Find where the given text appears and provide that cell's center as (X, Y) coordinate. 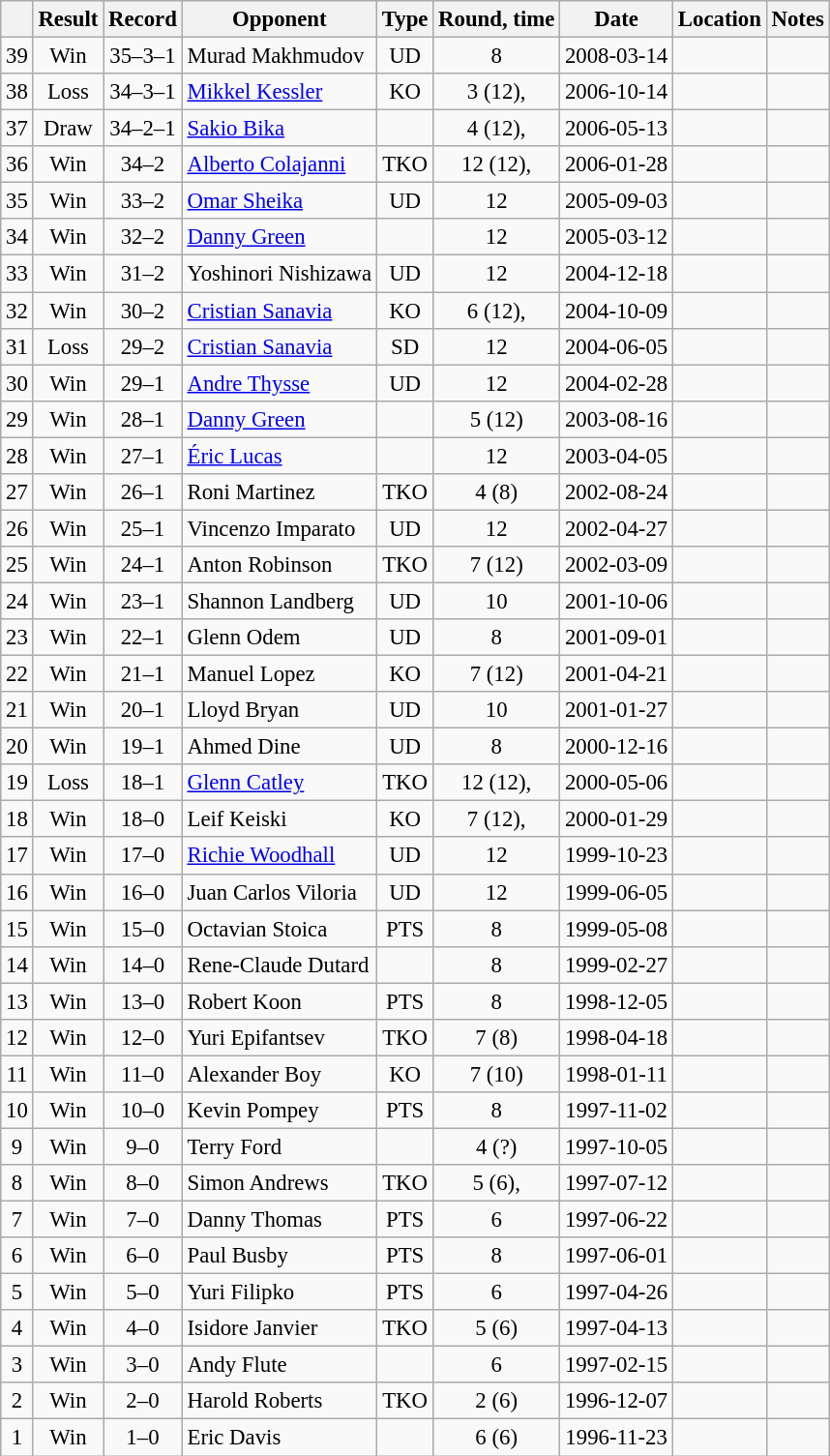
26 (17, 528)
8–0 (143, 1183)
SD (404, 346)
32 (17, 311)
17 (17, 856)
21–1 (143, 674)
1998-12-05 (617, 1001)
24 (17, 601)
5 (12) (497, 419)
4 (17, 1328)
Shannon Landberg (279, 601)
Octavian Stoica (279, 929)
2006-10-14 (617, 92)
32–2 (143, 237)
Sakio Bika (279, 129)
2 (17, 1402)
Robert Koon (279, 1001)
5–0 (143, 1293)
15 (17, 929)
Notes (797, 19)
1–0 (143, 1438)
Glenn Odem (279, 638)
2005-03-12 (617, 237)
1999-02-27 (617, 965)
7 (17, 1220)
Leif Keiski (279, 819)
2002-08-24 (617, 492)
28 (17, 456)
Murad Makhmudov (279, 56)
19–1 (143, 747)
Opponent (279, 19)
Location (720, 19)
34–3–1 (143, 92)
1998-01-11 (617, 1074)
Roni Martinez (279, 492)
33 (17, 274)
36 (17, 164)
34 (17, 237)
2002-04-27 (617, 528)
31 (17, 346)
25 (17, 565)
1997-04-13 (617, 1328)
20 (17, 747)
10–0 (143, 1111)
Draw (68, 129)
7 (10) (497, 1074)
5 (17, 1293)
Andy Flute (279, 1365)
11–0 (143, 1074)
Juan Carlos Viloria (279, 892)
6 (12), (497, 311)
Yuri Epifantsev (279, 1038)
14 (17, 965)
9 (17, 1146)
2004-12-18 (617, 274)
35 (17, 201)
Richie Woodhall (279, 856)
5 (6), (497, 1183)
2005-09-03 (617, 201)
4 (12), (497, 129)
2000-05-06 (617, 783)
17–0 (143, 856)
23 (17, 638)
2001-01-27 (617, 710)
9–0 (143, 1146)
35–3–1 (143, 56)
Lloyd Bryan (279, 710)
1997-06-01 (617, 1256)
Simon Andrews (279, 1183)
34–2–1 (143, 129)
20–1 (143, 710)
Danny Thomas (279, 1220)
37 (17, 129)
38 (17, 92)
Rene-Claude Dutard (279, 965)
1999-06-05 (617, 892)
11 (17, 1074)
1996-12-07 (617, 1402)
Éric Lucas (279, 456)
Result (68, 19)
1 (17, 1438)
Vincenzo Imparato (279, 528)
12–0 (143, 1038)
Andre Thysse (279, 383)
4 (?) (497, 1146)
27–1 (143, 456)
Glenn Catley (279, 783)
2001-10-06 (617, 601)
6 (6) (497, 1438)
Alberto Colajanni (279, 164)
2000-01-29 (617, 819)
Yoshinori Nishizawa (279, 274)
2001-04-21 (617, 674)
1998-04-18 (617, 1038)
2003-04-05 (617, 456)
24–1 (143, 565)
Harold Roberts (279, 1402)
1997-07-12 (617, 1183)
18–0 (143, 819)
6–0 (143, 1256)
2002-03-09 (617, 565)
Mikkel Kessler (279, 92)
13 (17, 1001)
1997-02-15 (617, 1365)
21 (17, 710)
25–1 (143, 528)
16 (17, 892)
28–1 (143, 419)
1999-10-23 (617, 856)
Round, time (497, 19)
1996-11-23 (617, 1438)
27 (17, 492)
4–0 (143, 1328)
1997-10-05 (617, 1146)
22–1 (143, 638)
2–0 (143, 1402)
Manuel Lopez (279, 674)
22 (17, 674)
Yuri Filipko (279, 1293)
3 (12), (497, 92)
18–1 (143, 783)
2001-09-01 (617, 638)
16–0 (143, 892)
Alexander Boy (279, 1074)
Omar Sheika (279, 201)
Type (404, 19)
18 (17, 819)
34–2 (143, 164)
2004-10-09 (617, 311)
2000-12-16 (617, 747)
7–0 (143, 1220)
19 (17, 783)
5 (6) (497, 1328)
4 (8) (497, 492)
31–2 (143, 274)
29 (17, 419)
3–0 (143, 1365)
2006-01-28 (617, 164)
7 (8) (497, 1038)
Isidore Janvier (279, 1328)
29–1 (143, 383)
3 (17, 1365)
13–0 (143, 1001)
Record (143, 19)
7 (12), (497, 819)
30 (17, 383)
15–0 (143, 929)
Ahmed Dine (279, 747)
2 (6) (497, 1402)
39 (17, 56)
26–1 (143, 492)
2004-02-28 (617, 383)
Paul Busby (279, 1256)
29–2 (143, 346)
Kevin Pompey (279, 1111)
33–2 (143, 201)
1997-11-02 (617, 1111)
Date (617, 19)
Anton Robinson (279, 565)
2004-06-05 (617, 346)
Eric Davis (279, 1438)
1997-04-26 (617, 1293)
23–1 (143, 601)
2003-08-16 (617, 419)
30–2 (143, 311)
1999-05-08 (617, 929)
1997-06-22 (617, 1220)
14–0 (143, 965)
2008-03-14 (617, 56)
2006-05-13 (617, 129)
Terry Ford (279, 1146)
